For the text-containing cell, return its midpoint in [x, y] coordinate format. 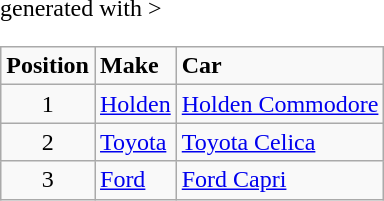
Toyota Celica [280, 142]
Holden Commodore [280, 104]
Toyota [135, 142]
3 [48, 180]
Position [48, 66]
1 [48, 104]
Holden [135, 104]
2 [48, 142]
Car [280, 66]
Ford Capri [280, 180]
Make [135, 66]
Ford [135, 180]
